Identify which cell holds the provided text, then report its [X, Y] central coordinate. 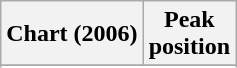
Peakposition [189, 34]
Chart (2006) [72, 34]
